Extract the (X, Y) coordinate from the center of the cell holding the provided text.  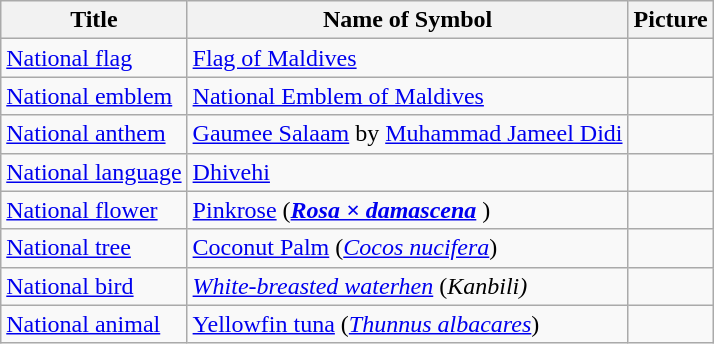
National flag (94, 58)
Flag of Maldives (408, 58)
Picture (670, 20)
National Emblem of Maldives (408, 96)
National emblem (94, 96)
National language (94, 172)
Dhivehi (408, 172)
White-breasted waterhen (Kanbili) (408, 286)
Yellowfin tuna (Thunnus albacares) (408, 324)
National flower (94, 210)
Pinkrose (Rosa × damascena ) (408, 210)
National anthem (94, 134)
National bird (94, 286)
National animal (94, 324)
Title (94, 20)
Gaumee Salaam by Muhammad Jameel Didi (408, 134)
National tree (94, 248)
Coconut Palm (Cocos nucifera) (408, 248)
Name of Symbol (408, 20)
